Determine the [X, Y] coordinate at the center of the cell enclosing the given text.  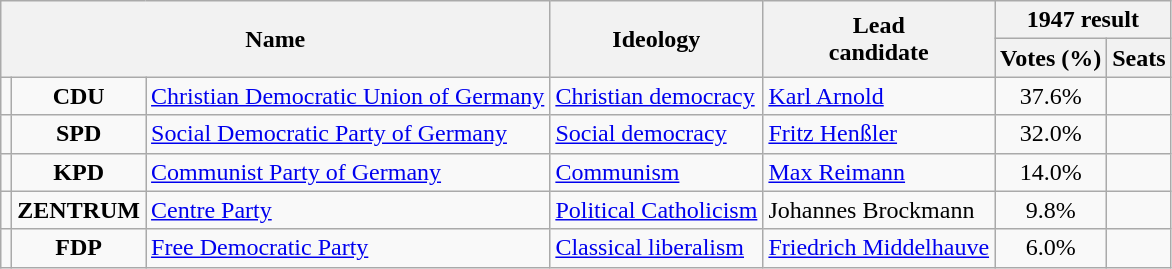
Communism [656, 172]
Johannes Brockmann [879, 210]
CDU [79, 96]
ZENTRUM [79, 210]
37.6% [1051, 96]
6.0% [1051, 248]
Name [276, 39]
Leadcandidate [879, 39]
Free Democratic Party [348, 248]
Votes (%) [1051, 58]
SPD [79, 134]
FDP [79, 248]
Social Democratic Party of Germany [348, 134]
Christian democracy [656, 96]
Social democracy [656, 134]
Centre Party [348, 210]
Karl Arnold [879, 96]
Classical liberalism [656, 248]
1947 result [1084, 20]
Ideology [656, 39]
KPD [79, 172]
32.0% [1051, 134]
Communist Party of Germany [348, 172]
9.8% [1051, 210]
Christian Democratic Union of Germany [348, 96]
Political Catholicism [656, 210]
Max Reimann [879, 172]
Seats [1139, 58]
Friedrich Middelhauve [879, 248]
14.0% [1051, 172]
Fritz Henßler [879, 134]
